Extract the (X, Y) coordinate from the center of the cell holding the provided text.  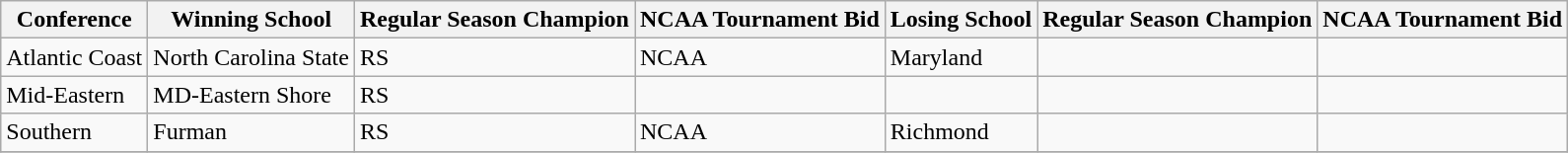
Maryland (961, 57)
Winning School (251, 20)
Losing School (961, 20)
Southern (75, 132)
Atlantic Coast (75, 57)
North Carolina State (251, 57)
MD-Eastern Shore (251, 95)
Richmond (961, 132)
Conference (75, 20)
Mid-Eastern (75, 95)
Furman (251, 132)
